Capture the cell that displays the provided text and extract its (X, Y) central coordinate. 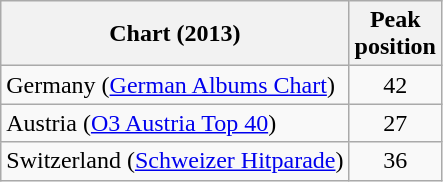
Switzerland (Schweizer Hitparade) (175, 161)
Germany (German Albums Chart) (175, 85)
36 (395, 161)
42 (395, 85)
Chart (2013) (175, 34)
27 (395, 123)
Peakposition (395, 34)
Austria (O3 Austria Top 40) (175, 123)
